From the cell containing the given text, extract its center point as [X, Y] coordinate. 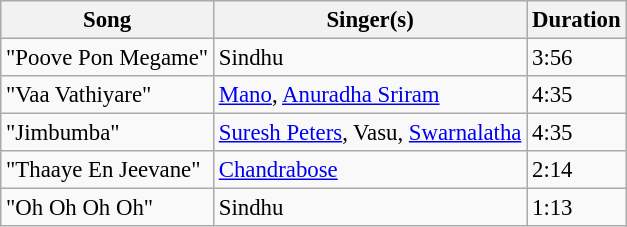
Mano, Anuradha Sriram [370, 95]
"Thaaye En Jeevane" [108, 170]
Duration [576, 20]
Suresh Peters, Vasu, Swarnalatha [370, 133]
"Jimbumba" [108, 133]
Singer(s) [370, 20]
"Poove Pon Megame" [108, 58]
"Oh Oh Oh Oh" [108, 208]
3:56 [576, 58]
Chandrabose [370, 170]
Song [108, 20]
2:14 [576, 170]
1:13 [576, 208]
"Vaa Vathiyare" [108, 95]
